Return the (X, Y) coordinate for the center point of the cell that contains the specified text.  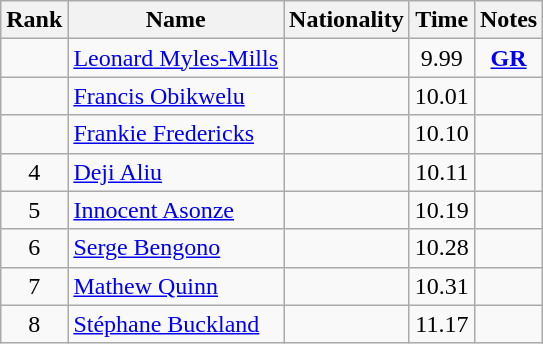
10.11 (442, 172)
Notes (508, 20)
Serge Bengono (176, 248)
Rank (34, 20)
Nationality (347, 20)
10.31 (442, 286)
10.10 (442, 134)
8 (34, 324)
Name (176, 20)
Francis Obikwelu (176, 96)
11.17 (442, 324)
Leonard Myles-Mills (176, 58)
Time (442, 20)
10.28 (442, 248)
5 (34, 210)
7 (34, 286)
10.01 (442, 96)
4 (34, 172)
10.19 (442, 210)
Stéphane Buckland (176, 324)
Mathew Quinn (176, 286)
Innocent Asonze (176, 210)
Deji Aliu (176, 172)
6 (34, 248)
9.99 (442, 58)
Frankie Fredericks (176, 134)
GR (508, 58)
